Identify which cell holds the provided text, then report its (X, Y) central coordinate. 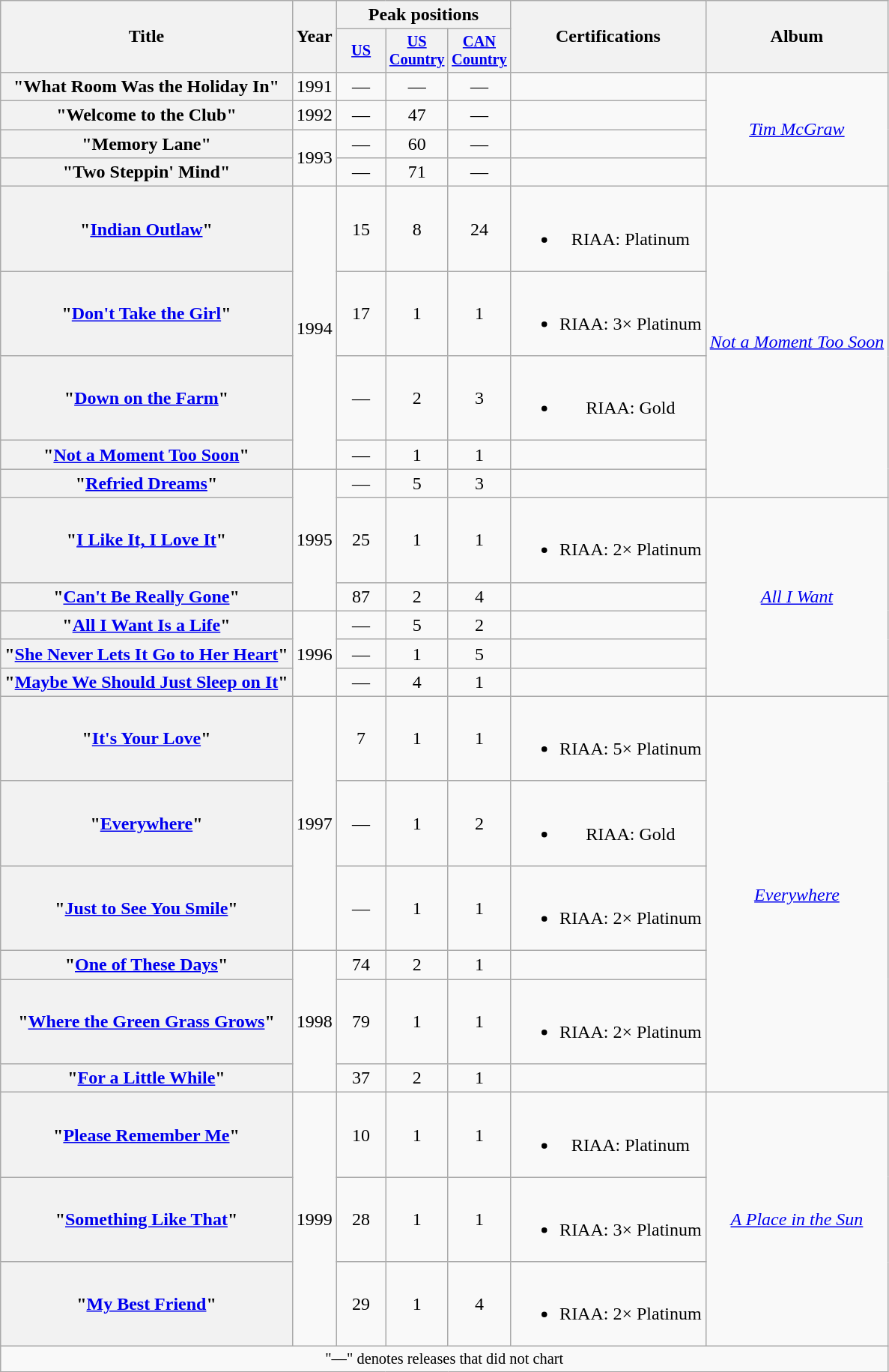
60 (416, 144)
47 (416, 115)
"Two Steppin' Mind" (147, 172)
"It's Your Love" (147, 739)
"For a Little While" (147, 1078)
Peak positions (423, 15)
"Something Like That" (147, 1220)
"Memory Lane" (147, 144)
17 (361, 313)
24 (479, 229)
Album (797, 37)
Everywhere (797, 894)
1997 (315, 823)
A Place in the Sun (797, 1220)
Year (315, 37)
"Just to See You Smile" (147, 908)
"Can't Be Really Gone" (147, 596)
79 (361, 1022)
7 (361, 739)
"Welcome to the Club" (147, 115)
"Not a Moment Too Soon" (147, 455)
1998 (315, 1022)
1991 (315, 86)
"Where the Green Grass Grows" (147, 1022)
29 (361, 1304)
"Please Remember Me" (147, 1134)
"Down on the Farm" (147, 399)
"Everywhere" (147, 823)
74 (361, 965)
87 (361, 596)
37 (361, 1078)
15 (361, 229)
Title (147, 37)
8 (416, 229)
25 (361, 540)
1999 (315, 1220)
1994 (315, 328)
"All I Want Is a Life" (147, 625)
"My Best Friend" (147, 1304)
10 (361, 1134)
Certifications (608, 37)
1996 (315, 653)
"Refried Dreams" (147, 483)
RIAA: 5× Platinum (608, 739)
1993 (315, 158)
"Indian Outlaw" (147, 229)
"One of These Days" (147, 965)
"She Never Lets It Go to Her Heart" (147, 653)
"I Like It, I Love It" (147, 540)
CANCountry (479, 51)
71 (416, 172)
28 (361, 1220)
"Maybe We Should Just Sleep on It" (147, 682)
"Don't Take the Girl" (147, 313)
Tim McGraw (797, 129)
USCountry (416, 51)
"What Room Was the Holiday In" (147, 86)
All I Want (797, 596)
Not a Moment Too Soon (797, 342)
1992 (315, 115)
1995 (315, 540)
US (361, 51)
"—" denotes releases that did not chart (445, 1359)
